For the text-containing cell, return its midpoint in (X, Y) coordinate format. 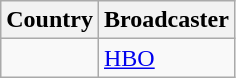
Broadcaster (166, 20)
Country (50, 20)
HBO (166, 58)
